Identify which cell holds the provided text, then report its [X, Y] central coordinate. 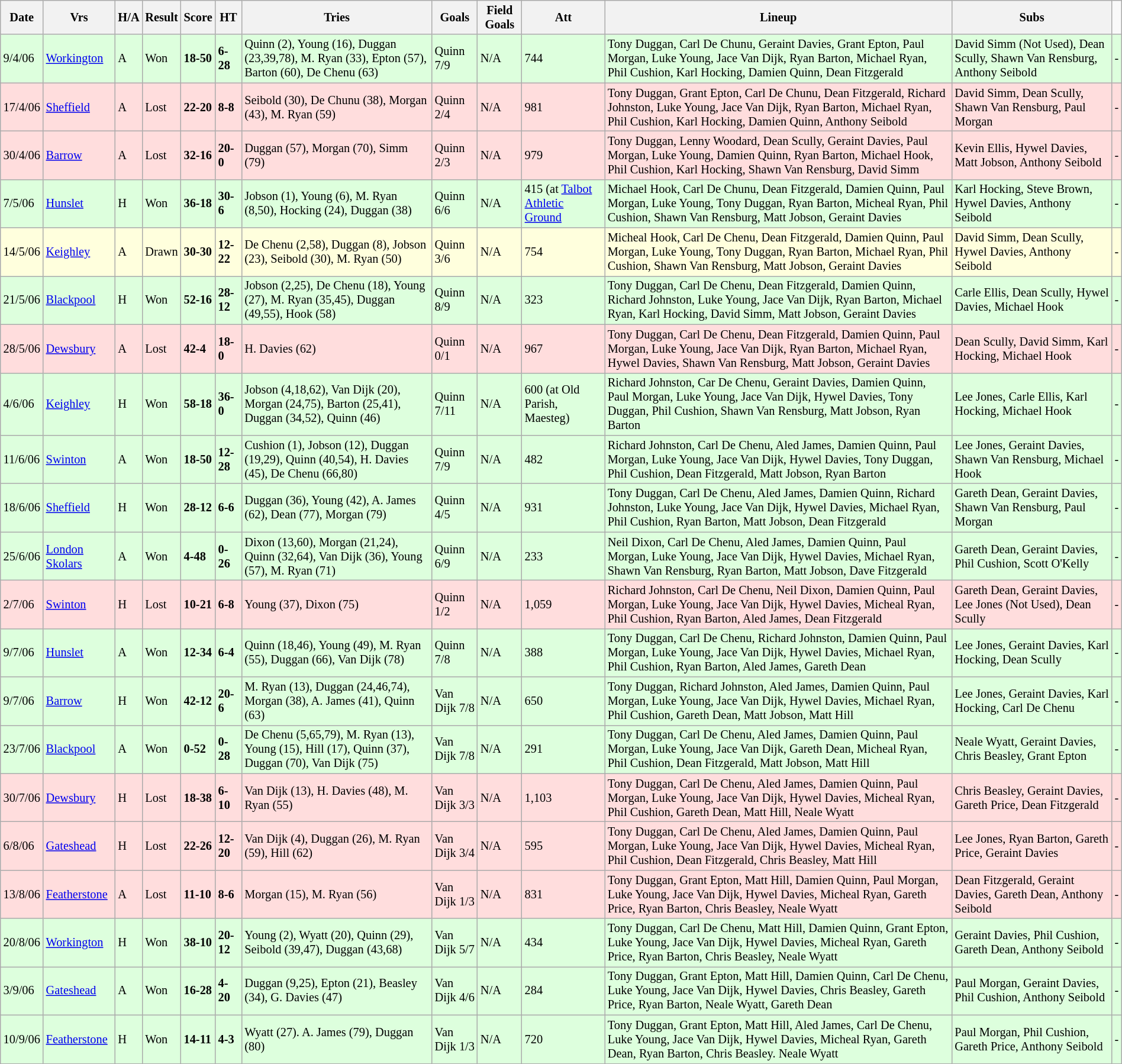
Quinn 6/6 [454, 204]
HT [228, 17]
979 [563, 155]
0-28 [228, 749]
Vrs [79, 17]
Result [161, 17]
Quinn (2), Young (16), Duggan (23,39,78), M. Ryan (33), Epton (57), Barton (60), De Chenu (63) [336, 59]
Van Dijk 5/7 [454, 943]
Morgan (15), M. Ryan (56) [336, 894]
18-38 [198, 798]
6-8 [228, 604]
6-10 [228, 798]
Jobson (1), Young (6), M. Ryan (8,50), Hocking (24), Duggan (38) [336, 204]
600 (at Old Parish, Maesteg) [563, 404]
Lee Jones, Geraint Davies, Karl Hocking, Carl De Chenu [1031, 701]
8-8 [228, 107]
42-4 [198, 349]
David Simm, Dean Scully, Shawn Van Rensburg, Paul Morgan [1031, 107]
22-20 [198, 107]
4-20 [228, 991]
21/5/06 [22, 300]
434 [563, 943]
David Simm, Dean Scully, Hywel Davies, Anthony Seibold [1031, 252]
12-22 [228, 252]
14/5/06 [22, 252]
6/8/06 [22, 846]
Quinn 8/9 [454, 300]
11-10 [198, 894]
Jobson (2,25), De Chenu (18), Young (27), M. Ryan (35,45), Duggan (49,55), Hook (58) [336, 300]
Quinn 6/9 [454, 556]
Quinn 4/5 [454, 508]
58-18 [198, 404]
Gareth Dean, Geraint Davies, Shawn Van Rensburg, Paul Morgan [1031, 508]
4-48 [198, 556]
8-6 [228, 894]
595 [563, 846]
13/8/06 [22, 894]
22-26 [198, 846]
12-20 [228, 846]
Quinn 3/6 [454, 252]
1,059 [563, 604]
Lee Jones, Geraint Davies, Karl Hocking, Dean Scully [1031, 653]
Seibold (30), De Chunu (38), Morgan (43), M. Ryan (59) [336, 107]
12-28 [228, 459]
30/7/06 [22, 798]
744 [563, 59]
Karl Hocking, Steve Brown, Hywel Davies, Anthony Seibold [1031, 204]
Chris Beasley, Geraint Davies, Gareth Price, Dean Fitzgerald [1031, 798]
Jobson (4,18,62), Van Dijk (20), Morgan (24,75), Barton (25,41), Duggan (34,52), Quinn (46) [336, 404]
De Chenu (5,65,79), M. Ryan (13), Young (15), Hill (17), Quinn (37), Duggan (70), Van Dijk (75) [336, 749]
20-12 [228, 943]
754 [563, 252]
1,103 [563, 798]
Van Dijk (13), H. Davies (48), M. Ryan (55) [336, 798]
Geraint Davies, Phil Cushion, Gareth Dean, Anthony Seibold [1031, 943]
Drawn [161, 252]
42-12 [198, 701]
Young (2), Wyatt (20), Quinn (29), Seibold (39,47), Duggan (43,68) [336, 943]
931 [563, 508]
28/5/06 [22, 349]
16-28 [198, 991]
Lee Jones, Ryan Barton, Gareth Price, Geraint Davies [1031, 846]
Dean Scully, David Simm, Karl Hocking, Michael Hook [1031, 349]
Field Goals [499, 17]
Dixon (13,60), Morgan (21,24), Quinn (32,64), Van Dijk (36), Young (57), M. Ryan (71) [336, 556]
Cushion (1), Jobson (12), Duggan (19,29), Quinn (40,54), H. Davies (45), De Chenu (66,80) [336, 459]
18-0 [228, 349]
0-26 [228, 556]
H. Davies (62) [336, 349]
Neale Wyatt, Geraint Davies, Chris Beasley, Grant Epton [1031, 749]
20-0 [228, 155]
30-6 [228, 204]
7/5/06 [22, 204]
291 [563, 749]
Paul Morgan, Phil Cushion, Gareth Price, Anthony Seibold [1031, 1039]
284 [563, 991]
Quinn 2/3 [454, 155]
0-52 [198, 749]
38-10 [198, 943]
Paul Morgan, Geraint Davies, Phil Cushion, Anthony Seibold [1031, 991]
Quinn (18,46), Young (49), M. Ryan (55), Duggan (66), Van Dijk (78) [336, 653]
11/6/06 [22, 459]
36-18 [198, 204]
20/8/06 [22, 943]
De Chenu (2,58), Duggan (8), Jobson (23), Seibold (30), M. Ryan (50) [336, 252]
M. Ryan (13), Duggan (24,46,74), Morgan (38), A. James (41), Quinn (63) [336, 701]
Gareth Dean, Geraint Davies, Phil Cushion, Scott O'Kelly [1031, 556]
981 [563, 107]
831 [563, 894]
Duggan (36), Young (42), A. James (62), Dean (77), Morgan (79) [336, 508]
18/6/06 [22, 508]
Subs [1031, 17]
482 [563, 459]
Kevin Ellis, Hywel Davies, Matt Jobson, Anthony Seibold [1031, 155]
Lineup [779, 17]
967 [563, 349]
6-4 [228, 653]
650 [563, 701]
Quinn 7/11 [454, 404]
Quinn 0/1 [454, 349]
Goals [454, 17]
233 [563, 556]
H/A [129, 17]
Lee Jones, Geraint Davies, Shawn Van Rensburg, Michael Hook [1031, 459]
Lee Jones, Carle Ellis, Karl Hocking, Michael Hook [1031, 404]
14-11 [198, 1039]
323 [563, 300]
17/4/06 [22, 107]
Tries [336, 17]
720 [563, 1039]
Quinn 7/8 [454, 653]
Wyatt (27). A. James (79), Duggan (80) [336, 1039]
Duggan (57), Morgan (70), Simm (79) [336, 155]
London Skolars [79, 556]
Score [198, 17]
4/6/06 [22, 404]
Carle Ellis, Dean Scully, Hywel Davies, Michael Hook [1031, 300]
30-30 [198, 252]
30/4/06 [22, 155]
32-16 [198, 155]
415 (at Talbot Athletic Ground [563, 204]
3/9/06 [22, 991]
Van Dijk 4/6 [454, 991]
Young (37), Dixon (75) [336, 604]
388 [563, 653]
Date [22, 17]
Dean Fitzgerald, Geraint Davies, Gareth Dean, Anthony Seibold [1031, 894]
10-21 [198, 604]
36-0 [228, 404]
Quinn 1/2 [454, 604]
25/6/06 [22, 556]
4-3 [228, 1039]
Quinn 2/4 [454, 107]
23/7/06 [22, 749]
Duggan (9,25), Epton (21), Beasley (34), G. Davies (47) [336, 991]
Van Dijk 3/3 [454, 798]
Van Dijk (4), Duggan (26), M. Ryan (59), Hill (62) [336, 846]
6-6 [228, 508]
20-6 [228, 701]
2/7/06 [22, 604]
52-16 [198, 300]
Van Dijk 3/4 [454, 846]
David Simm (Not Used), Dean Scully, Shawn Van Rensburg, Anthony Seibold [1031, 59]
6-28 [228, 59]
10/9/06 [22, 1039]
12-34 [198, 653]
Att [563, 17]
9/4/06 [22, 59]
Gareth Dean, Geraint Davies, Lee Jones (Not Used), Dean Scully [1031, 604]
